Determine the [X, Y] coordinate at the center of the cell enclosing the given text.  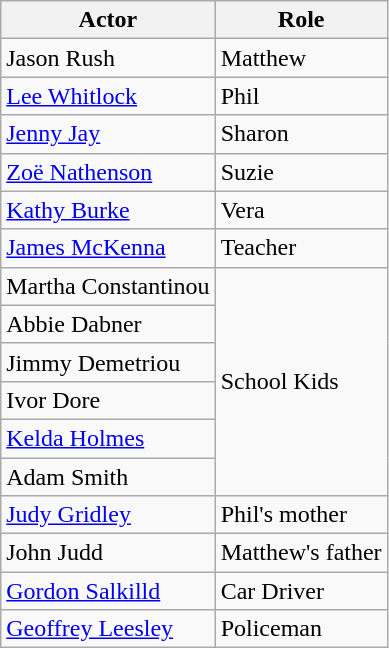
James McKenna [108, 248]
Martha Constantinou [108, 286]
Abbie Dabner [108, 324]
Matthew [301, 58]
Kelda Holmes [108, 438]
Jimmy Demetriou [108, 362]
Judy Gridley [108, 515]
Geoffrey Leesley [108, 629]
School Kids [301, 381]
Phil's mother [301, 515]
Ivor Dore [108, 400]
Actor [108, 20]
Adam Smith [108, 477]
Jenny Jay [108, 134]
Matthew's father [301, 553]
Jason Rush [108, 58]
Role [301, 20]
Gordon Salkilld [108, 591]
Kathy Burke [108, 210]
Lee Whitlock [108, 96]
John Judd [108, 553]
Car Driver [301, 591]
Policeman [301, 629]
Vera [301, 210]
Phil [301, 96]
Suzie [301, 172]
Teacher [301, 248]
Zoë Nathenson [108, 172]
Sharon [301, 134]
